Provide the [X, Y] coordinate of the cell's center where the given text is located.  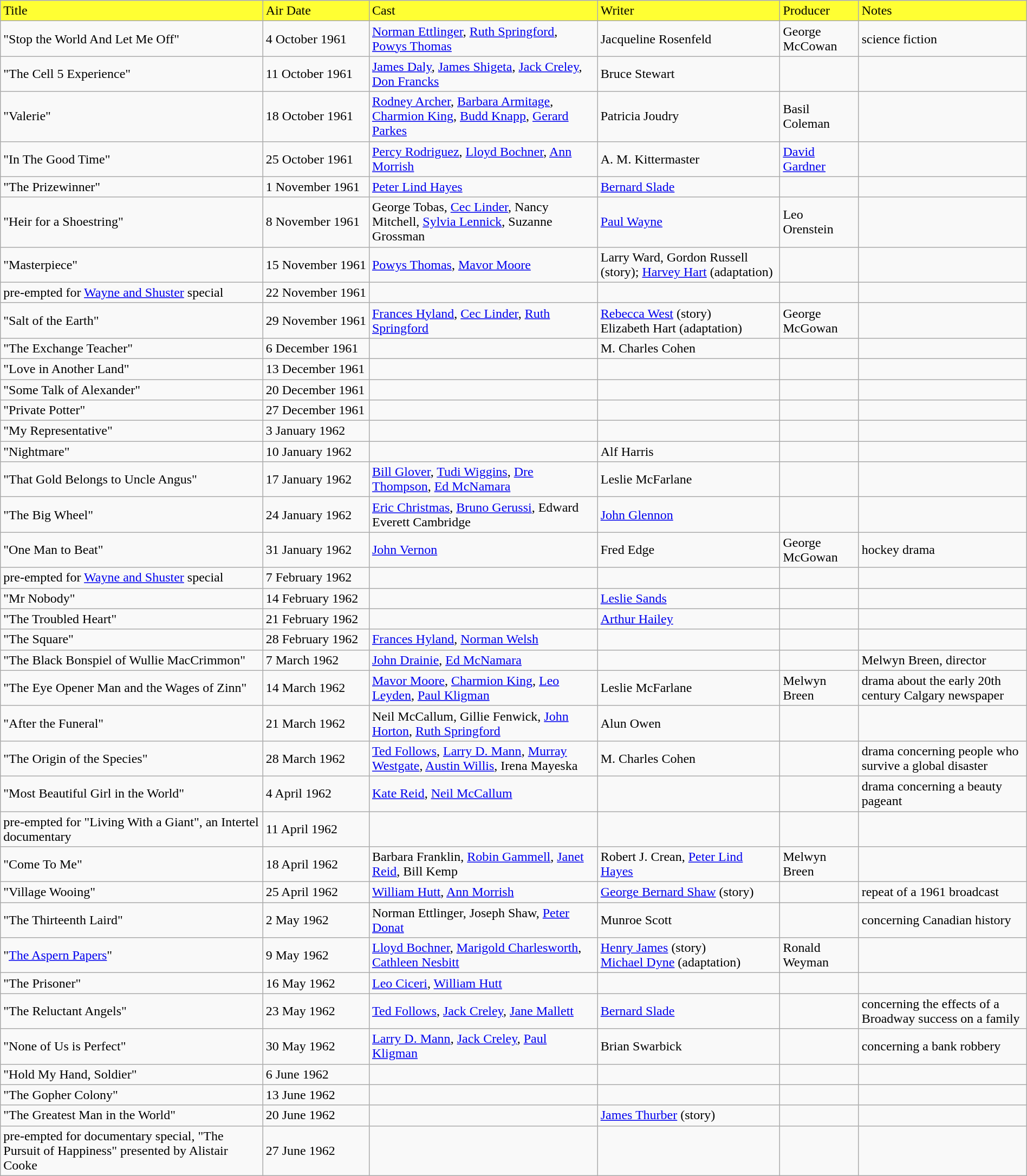
11 April 1962 [316, 828]
Producer [819, 11]
18 April 1962 [316, 864]
27 December 1961 [316, 410]
Alf Harris [689, 452]
"Some Talk of Alexander" [132, 389]
"That Gold Belongs to Uncle Angus" [132, 480]
James Thurber (story) [689, 1115]
"None of Us is Perfect" [132, 1046]
Arthur Hailey [689, 619]
Notes [942, 11]
25 April 1962 [316, 892]
"Love in Another Land" [132, 369]
A. M. Kittermaster [689, 159]
Bruce Stewart [689, 74]
30 May 1962 [316, 1046]
3 January 1962 [316, 431]
"Hold My Hand, Soldier" [132, 1074]
John Drainie, Ed McNamara [483, 660]
"The Black Bonspiel of Wullie MacCrimmon" [132, 660]
"The Troubled Heart" [132, 619]
6 June 1962 [316, 1074]
6 December 1961 [316, 348]
"The Exchange Teacher" [132, 348]
Air Date [316, 11]
"The Square" [132, 639]
7 February 1962 [316, 578]
Kate Reid, Neil McCallum [483, 794]
Ted Follows, Larry D. Mann, Murray Westgate, Austin Willis, Irena Mayeska [483, 758]
29 November 1961 [316, 321]
Henry James (story)Michael Dyne (adaptation) [689, 955]
Rebecca West (story)Elizabeth Hart (adaptation) [689, 321]
14 March 1962 [316, 688]
Jacqueline Rosenfeld [689, 39]
"The Aspern Papers" [132, 955]
"The Big Wheel" [132, 514]
28 February 1962 [316, 639]
Leo Ciceri, William Hutt [483, 983]
repeat of a 1961 broadcast [942, 892]
George Bernard Shaw (story) [689, 892]
Ronald Weyman [819, 955]
13 June 1962 [316, 1095]
10 January 1962 [316, 452]
"Village Wooing" [132, 892]
16 May 1962 [316, 983]
Robert J. Crean, Peter Lind Hayes [689, 864]
Ted Follows, Jack Creley, Jane Mallett [483, 1011]
"The Origin of the Species" [132, 758]
Leslie Sands [689, 598]
25 October 1961 [316, 159]
"The Cell 5 Experience" [132, 74]
"The Greatest Man in the World" [132, 1115]
"The Gopher Colony" [132, 1095]
"Nightmare" [132, 452]
31 January 1962 [316, 550]
Patricia Joudry [689, 116]
7 March 1962 [316, 660]
13 December 1961 [316, 369]
Powys Thomas, Mavor Moore [483, 264]
21 March 1962 [316, 723]
Percy Rodriguez, Lloyd Bochner, Ann Morrish [483, 159]
concerning Canadian history [942, 920]
George McCowan [819, 39]
Title [132, 11]
drama concerning a beauty pageant [942, 794]
pre-empted for "Living With a Giant", an Intertel documentary [132, 828]
"The Reluctant Angels" [132, 1011]
Bill Glover, Tudi Wiggins, Dre Thompson, Ed McNamara [483, 480]
"After the Funeral" [132, 723]
20 December 1961 [316, 389]
"The Prisoner" [132, 983]
Neil McCallum, Gillie Fenwick, John Horton, Ruth Springford [483, 723]
"Heir for a Shoestring" [132, 222]
drama about the early 20th century Calgary newspaper [942, 688]
John Vernon [483, 550]
Frances Hyland, Cec Linder, Ruth Springford [483, 321]
Basil Coleman [819, 116]
24 January 1962 [316, 514]
Larry Ward, Gordon Russell (story); Harvey Hart (adaptation) [689, 264]
2 May 1962 [316, 920]
William Hutt, Ann Morrish [483, 892]
23 May 1962 [316, 1011]
"Masterpiece" [132, 264]
Leo Orenstein [819, 222]
Brian Swarbick [689, 1046]
"My Representative" [132, 431]
Larry D. Mann, Jack Creley, Paul Kligman [483, 1046]
hockey drama [942, 550]
"Stop the World And Let Me Off" [132, 39]
28 March 1962 [316, 758]
"The Eye Opener Man and the Wages of Zinn" [132, 688]
Melwyn Breen, director [942, 660]
17 January 1962 [316, 480]
Eric Christmas, Bruno Gerussi, Edward Everett Cambridge [483, 514]
drama concerning people who survive a global disaster [942, 758]
Munroe Scott [689, 920]
Norman Ettlinger, Joseph Shaw, Peter Donat [483, 920]
Cast [483, 11]
"Valerie" [132, 116]
9 May 1962 [316, 955]
"The Prizewinner" [132, 187]
Paul Wayne [689, 222]
John Glennon [689, 514]
4 October 1961 [316, 39]
21 February 1962 [316, 619]
"In The Good Time" [132, 159]
Writer [689, 11]
20 June 1962 [316, 1115]
concerning the effects of a Broadway success on a family [942, 1011]
"The Thirteenth Laird" [132, 920]
James Daly, James Shigeta, Jack Creley, Don Francks [483, 74]
David Gardner [819, 159]
"Private Potter" [132, 410]
Frances Hyland, Norman Welsh [483, 639]
18 October 1961 [316, 116]
concerning a bank robbery [942, 1046]
"Salt of the Earth" [132, 321]
George Tobas, Cec Linder, Nancy Mitchell, Sylvia Lennick, Suzanne Grossman [483, 222]
8 November 1961 [316, 222]
"Most Beautiful Girl in the World" [132, 794]
science fiction [942, 39]
"Mr Nobody" [132, 598]
1 November 1961 [316, 187]
14 February 1962 [316, 598]
27 June 1962 [316, 1151]
Alun Owen [689, 723]
"One Man to Beat" [132, 550]
Peter Lind Hayes [483, 187]
Fred Edge [689, 550]
pre-empted for documentary special, "The Pursuit of Happiness" presented by Alistair Cooke [132, 1151]
15 November 1961 [316, 264]
11 October 1961 [316, 74]
4 April 1962 [316, 794]
22 November 1961 [316, 292]
Mavor Moore, Charmion King, Leo Leyden, Paul Kligman [483, 688]
Rodney Archer, Barbara Armitage, Charmion King, Budd Knapp, Gerard Parkes [483, 116]
Norman Ettlinger, Ruth Springford, Powys Thomas [483, 39]
"Come To Me" [132, 864]
Lloyd Bochner, Marigold Charlesworth, Cathleen Nesbitt [483, 955]
Barbara Franklin, Robin Gammell, Janet Reid, Bill Kemp [483, 864]
